Search for the cell housing the specified text and yield its (X, Y) center coordinate. 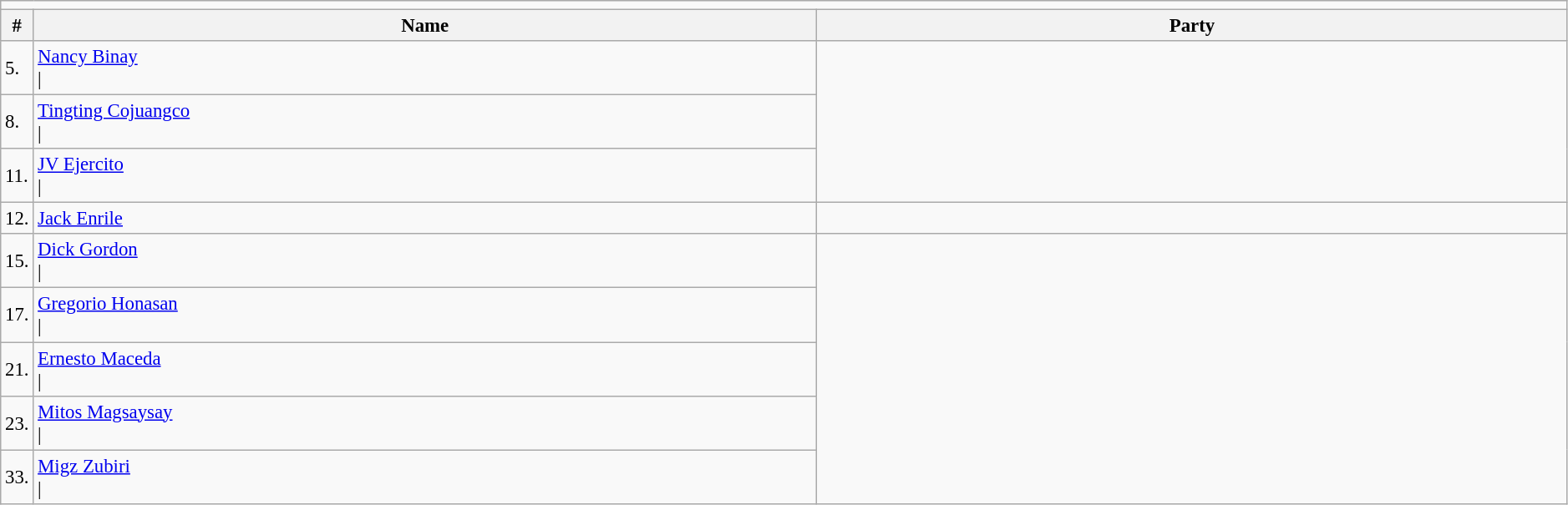
JV Ejercito | (425, 175)
23. (17, 422)
# (17, 26)
11. (17, 175)
33. (17, 477)
Dick Gordon | (425, 260)
Tingting Cojuangco | (425, 122)
Ernesto Maceda | (425, 369)
21. (17, 369)
Party (1193, 26)
5. (17, 68)
Jack Enrile (425, 219)
8. (17, 122)
15. (17, 260)
Name (425, 26)
Mitos Magsaysay | (425, 422)
Gregorio Honasan | (425, 316)
Nancy Binay | (425, 68)
17. (17, 316)
12. (17, 219)
Migz Zubiri | (425, 477)
